Find where the given text appears and provide that cell's center as [X, Y] coordinate. 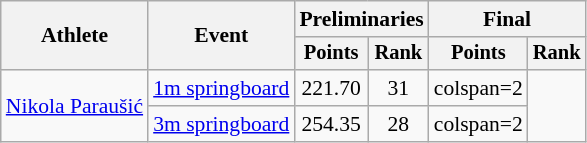
Event [221, 36]
Nikola Paraušić [74, 106]
Athlete [74, 36]
254.35 [331, 124]
Preliminaries [361, 19]
3m springboard [221, 124]
31 [398, 88]
221.70 [331, 88]
1m springboard [221, 88]
28 [398, 124]
Final [508, 19]
